Output the (x, y) coordinate of the center of the cell containing the given text.  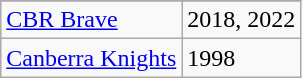
CBR Brave (92, 20)
2018, 2022 (242, 20)
Canberra Knights (92, 58)
1998 (242, 58)
